Extract the [X, Y] coordinate from the center of the cell holding the provided text.  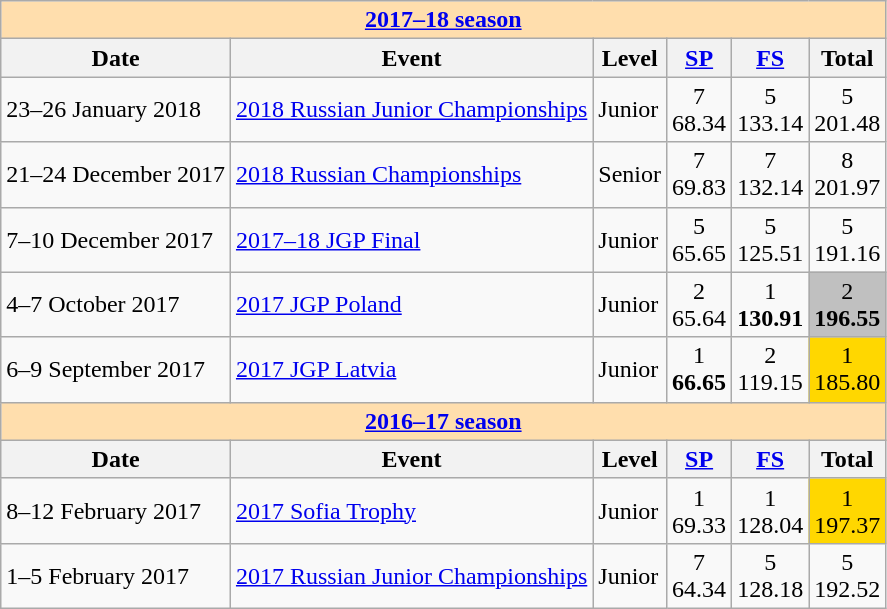
1 66.65 [700, 370]
1 130.91 [770, 304]
2 65.64 [700, 304]
Senior [630, 174]
7 68.34 [700, 110]
7–10 December 2017 [116, 240]
21–24 December 2017 [116, 174]
8–12 February 2017 [116, 510]
1 197.37 [848, 510]
1 185.80 [848, 370]
2017–18 JGP Final [411, 240]
8 201.97 [848, 174]
2017–18 season [444, 20]
5 65.65 [700, 240]
5 125.51 [770, 240]
5 128.18 [770, 576]
23–26 January 2018 [116, 110]
5 201.48 [848, 110]
2016–17 season [444, 421]
5 133.14 [770, 110]
2018 Russian Championships [411, 174]
2 119.15 [770, 370]
2017 Russian Junior Championships [411, 576]
7 64.34 [700, 576]
1–5 February 2017 [116, 576]
1 128.04 [770, 510]
5 192.52 [848, 576]
7 132.14 [770, 174]
5 191.16 [848, 240]
2017 Sofia Trophy [411, 510]
2017 JGP Latvia [411, 370]
2018 Russian Junior Championships [411, 110]
1 69.33 [700, 510]
4–7 October 2017 [116, 304]
2017 JGP Poland [411, 304]
6–9 September 2017 [116, 370]
2 196.55 [848, 304]
7 69.83 [700, 174]
